For the text-containing cell, return its midpoint in (x, y) coordinate format. 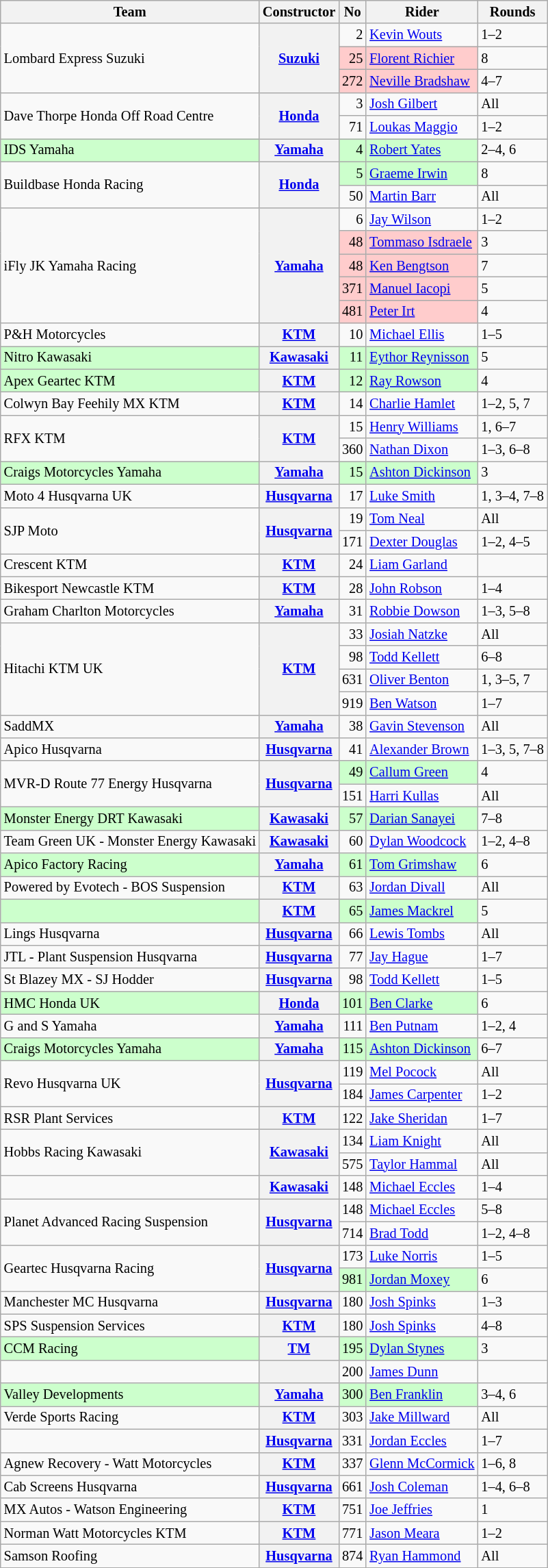
31 (352, 611)
Tom Neal (421, 519)
Graham Charlton Motorcycles (130, 611)
Nathan Dixon (421, 450)
24 (352, 565)
337 (352, 1464)
101 (352, 1003)
122 (352, 1118)
No (352, 12)
11 (352, 357)
331 (352, 1441)
4–7 (512, 81)
Dexter Douglas (421, 542)
38 (352, 726)
Mel Pocock (421, 1072)
66 (352, 934)
119 (352, 1072)
Gavin Stevenson (421, 726)
1, 6–7 (512, 427)
151 (352, 796)
3–4, 6 (512, 1395)
RSR Plant Services (130, 1118)
Martin Barr (421, 197)
Hitachi KTM UK (130, 668)
Buildbase Honda Racing (130, 185)
Lombard Express Suzuki (130, 58)
Josh Gilbert (421, 104)
SJP Moto (130, 530)
50 (352, 197)
Michael Ellis (421, 335)
Hobbs Racing Kawasaki (130, 1153)
Taylor Hammal (421, 1164)
RFX KTM (130, 438)
Ben Franklin (421, 1395)
2 (352, 35)
134 (352, 1141)
5–8 (512, 1210)
Glenn McCormick (421, 1464)
1–3, 5, 7–8 (512, 749)
Liam Garland (421, 565)
Jay Hague (421, 957)
Agnew Recovery - Watt Motorcycles (130, 1464)
Ben Clarke (421, 1003)
111 (352, 1026)
71 (352, 127)
200 (352, 1371)
41 (352, 749)
919 (352, 703)
1–4, 6–8 (512, 1487)
MX Autos - Watson Engineering (130, 1510)
Robbie Dowson (421, 611)
Apico Factory Racing (130, 865)
Kevin Wouts (421, 35)
SaddMX (130, 726)
James Dunn (421, 1371)
184 (352, 1095)
1, 3–4, 7–8 (512, 496)
7 (512, 266)
TM (299, 1348)
Florent Richier (421, 58)
10 (352, 335)
1–3, 6–8 (512, 450)
1–3 (512, 1302)
Colwyn Bay Feehily MX KTM (130, 403)
981 (352, 1279)
4–8 (512, 1326)
Rider (421, 12)
Luke Norris (421, 1256)
631 (352, 680)
G and S Yamaha (130, 1026)
173 (352, 1256)
Alexander Brown (421, 749)
Dylan Stynes (421, 1348)
2–4, 6 (512, 150)
Ray Rowson (421, 381)
Apex Geartec KTM (130, 381)
Ben Watson (421, 703)
Josiah Natzke (421, 634)
303 (352, 1417)
61 (352, 865)
575 (352, 1164)
Liam Knight (421, 1141)
6–8 (512, 657)
James Mackrel (421, 911)
60 (352, 842)
Ryan Hammond (421, 1556)
iFly JK Yamaha Racing (130, 265)
P&H Motorcycles (130, 335)
MVR-D Route 77 Energy Husqvarna (130, 783)
1, 3–5, 7 (512, 680)
Jay Wilson (421, 219)
Jake Sheridan (421, 1118)
Henry Williams (421, 427)
Jordan Eccles (421, 1441)
Crescent KTM (130, 565)
874 (352, 1556)
Moto 4 Husqvarna UK (130, 496)
1–3, 5–8 (512, 611)
Tom Grimshaw (421, 865)
49 (352, 772)
1–2, 5, 7 (512, 403)
Manchester MC Husqvarna (130, 1302)
Jake Millward (421, 1417)
63 (352, 887)
Norman Watt Motorcycles KTM (130, 1533)
115 (352, 1049)
Geartec Husqvarna Racing (130, 1268)
Jordan Divall (421, 887)
272 (352, 81)
771 (352, 1533)
751 (352, 1510)
Nitro Kawasaki (130, 357)
19 (352, 519)
661 (352, 1487)
James Carpenter (421, 1095)
Jason Meara (421, 1533)
65 (352, 911)
1–2, 4–5 (512, 542)
7–8 (512, 818)
Darian Sanayei (421, 818)
CCM Racing (130, 1348)
Jordan Moxey (421, 1279)
Oliver Benton (421, 680)
Peter Irt (421, 312)
Loukas Maggio (421, 127)
Neville Bradshaw (421, 81)
Manuel Iacopi (421, 288)
Joe Jeffries (421, 1510)
Team (130, 12)
1 (512, 1510)
Samson Roofing (130, 1556)
28 (352, 588)
Brad Todd (421, 1233)
77 (352, 957)
JTL - Plant Suspension Husqvarna (130, 957)
Constructor (299, 12)
SPS Suspension Services (130, 1326)
17 (352, 496)
6–7 (512, 1049)
Ben Putnam (421, 1026)
Apico Husqvarna (130, 749)
Tommaso Isdraele (421, 242)
25 (352, 58)
Bikesport Newcastle KTM (130, 588)
12 (352, 381)
Valley Developments (130, 1395)
Dylan Woodcock (421, 842)
Charlie Hamlet (421, 403)
Eythor Reynisson (421, 357)
1–2, 4 (512, 1026)
Rounds (512, 12)
Josh Coleman (421, 1487)
Suzuki (299, 58)
371 (352, 288)
171 (352, 542)
Dave Thorpe Honda Off Road Centre (130, 115)
Ken Bengtson (421, 266)
Callum Green (421, 772)
195 (352, 1348)
Harri Kullas (421, 796)
Planet Advanced Racing Suspension (130, 1222)
Luke Smith (421, 496)
Graeme Irwin (421, 173)
Revo Husqvarna UK (130, 1083)
Monster Energy DRT Kawasaki (130, 818)
57 (352, 818)
Lewis Tombs (421, 934)
Powered by Evotech - BOS Suspension (130, 887)
IDS Yamaha (130, 150)
Lings Husqvarna (130, 934)
14 (352, 403)
Team Green UK - Monster Energy Kawasaki (130, 842)
300 (352, 1395)
360 (352, 450)
Verde Sports Racing (130, 1417)
Robert Yates (421, 150)
714 (352, 1233)
Cab Screens Husqvarna (130, 1487)
33 (352, 634)
St Blazey MX - SJ Hodder (130, 980)
John Robson (421, 588)
481 (352, 312)
HMC Honda UK (130, 1003)
1–6, 8 (512, 1464)
